Scan for the cell matching the given text and deliver its (x, y) coordinate at center. 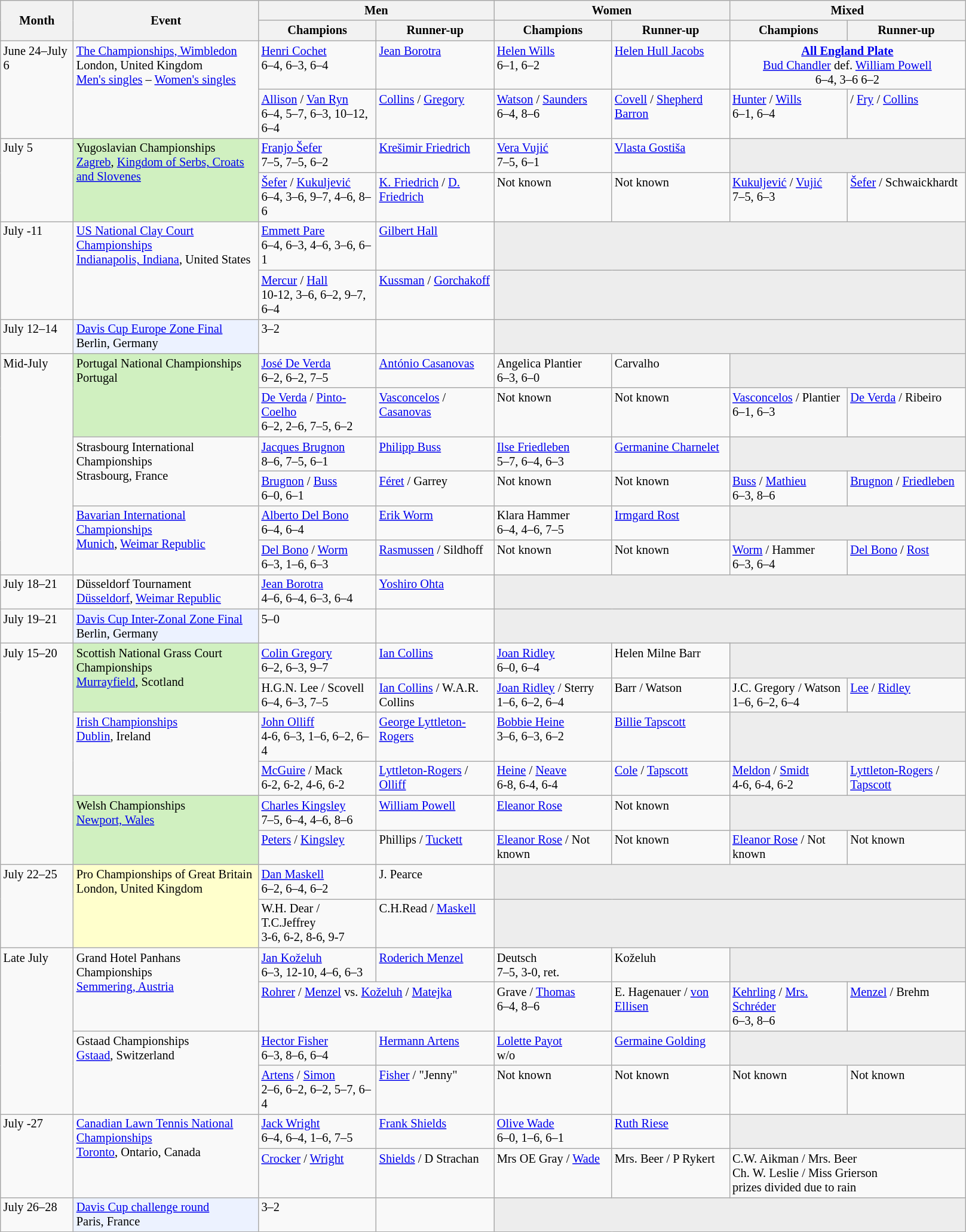
Irmgard Rost (670, 523)
Šefer / Kukuljević6–4, 3–6, 9–7, 4–6, 8–6 (318, 197)
Billie Tapscott (670, 737)
Portugal National Championships Portugal (166, 394)
Franjo Šefer7–5, 7–5, 6–2 (318, 155)
Eleanor Rose (553, 813)
Charles Kingsley7–5, 6–4, 4–6, 8–6 (318, 813)
July -27 (37, 1156)
Joan Ridley 6–0, 6–4 (553, 660)
The Championships, Wimbledon London, United KingdomMen's singles – Women's singles (166, 90)
K. Friedrich / D. Friedrich (435, 197)
Late July (37, 1031)
July 5 (37, 179)
All England Plate Bud Chandler def. William Powell 6–4, 3–6 6–2 (847, 65)
Jacques Brugnon8–6, 7–5, 6–1 (318, 454)
July 12–14 (37, 336)
J. Pearce (435, 881)
Ruth Riese (670, 1131)
De Verda / Pinto-Coelho6–2, 2–6, 7–5, 6–2 (318, 412)
Yugoslavian Championships Zagreb, Kingdom of Serbs, Croats and Slovenes (166, 179)
John Olliff4-6, 6–3, 1–6, 6–2, 6–4 (318, 737)
Davis Cup challenge roundParis, France (166, 1215)
Alberto Del Bono6–4, 6–4 (318, 523)
Erik Worm (435, 523)
Germaine Golding (670, 1048)
Jan Koželuh6–3, 12-10, 4–6, 6–3 (318, 965)
Philipp Buss (435, 454)
Vlasta Gostiša (670, 155)
Vasconcelos / Plantier6–1, 6–3 (789, 412)
Jean Borotra (435, 65)
Peters / Kingsley (318, 847)
Cole / Tapscott (670, 778)
Lyttleton-Rogers / Olliff (435, 778)
Month (37, 20)
H.G.N. Lee / Scovell 6–4, 6–3, 7–5 (318, 695)
Frank Shields (435, 1131)
Shields / D Strachan (435, 1173)
W.H. Dear / T.C.Jeffrey3-6, 6-2, 8-6, 9-7 (318, 923)
Lyttleton-Rogers / Tapscott (906, 778)
July 26–28 (37, 1215)
Brugnon / Buss 6–0, 6–1 (318, 488)
Féret / Garrey (435, 488)
Fisher / "Jenny" (435, 1090)
J.C. Gregory / Watson 1–6, 6–2, 6–4 (789, 695)
Jack Wright 6–4, 6–4, 1–6, 7–5 (318, 1131)
Klara Hammer6–4, 4–6, 7–5 (553, 523)
Hermann Artens (435, 1048)
Ian Collins / W.A.R. Collins (435, 695)
Düsseldorf TournamentDüsseldorf, Weimar Republic (166, 592)
Del Bono / Rost (906, 557)
Lee / Ridley (906, 695)
E. Hagenauer / von Ellisen (670, 1006)
Irish ChampionshipsDublin, Ireland (166, 754)
Davis Cup Europe Zone FinalBerlin, Germany (166, 336)
Artens / Simon2–6, 6–2, 6–2, 5–7, 6–4 (318, 1090)
António Casanovas (435, 370)
July 18–21 (37, 592)
Koželuh (670, 965)
Pro Championships of Great BritainLondon, United Kingdom (166, 906)
Jean Borotra 4–6, 6–4, 6–3, 6–4 (318, 592)
June 24–July 6 (37, 90)
José De Verda6–2, 6–2, 7–5 (318, 370)
George Lyttleton-Rogers (435, 737)
Helen Wills6–1, 6–2 (553, 65)
Helen Milne Barr (670, 660)
Watson / Saunders6–4, 8–6 (553, 114)
McGuire / Mack6-2, 6-2, 4-6, 6-2 (318, 778)
5–0 (318, 626)
Allison / Van Ryn6–4, 5–7, 6–3, 10–12, 6–4 (318, 114)
Del Bono / Worm 6–3, 1–6, 6–3 (318, 557)
Colin Gregory6–2, 6–3, 9–7 (318, 660)
Gilbert Hall (435, 246)
Buss / Mathieu6–3, 8–6 (789, 488)
Kussman / Gorchakoff (435, 295)
July -11 (37, 270)
Grand Hotel Panhans ChampionshipsSemmering, Austria (166, 989)
Grave / Thomas6–4, 8–6 (553, 1006)
Covell / Shepherd Barron (670, 114)
Joan Ridley / Sterry 1–6, 6–2, 6–4 (553, 695)
Menzel / Brehm (906, 1006)
Ian Collins (435, 660)
Dan Maskell6–2, 6–4, 6–2 (318, 881)
Women (612, 10)
Worm / Hammer6–3, 6–4 (789, 557)
Welsh ChampionshipsNewport, Wales (166, 829)
Olive Wade6–0, 1–6, 6–1 (553, 1131)
Angelica Plantier6–3, 6–0 (553, 370)
Lolette Payotw/o (553, 1048)
Henri Cochet 6–4, 6–3, 6–4 (318, 65)
Bavarian International ChampionshipsMunich, Weimar Republic (166, 540)
Barr / Watson (670, 695)
Roderich Menzel (435, 965)
Rasmussen / Sildhoff (435, 557)
Kukuljević / Vujić7–5, 6–3 (789, 197)
Mrs. Beer / P Rykert (670, 1173)
Scottish National Grass Court ChampionshipsMurrayfield, Scotland (166, 678)
Brugnon / Friedleben (906, 488)
Mercur / Hall10-12, 3–6, 6–2, 9–7, 6–4 (318, 295)
July 15–20 (37, 753)
/ Fry / Collins (906, 114)
Deutsch7–5, 3-0, ret. (553, 965)
Mid-July (37, 464)
Yoshiro Ohta (435, 592)
Germanine Charnelet (670, 454)
Mrs OE Gray / Wade (553, 1173)
Strasbourg International ChampionshipsStrasbourg, France (166, 471)
Meldon / Smidt 4-6, 6-4, 6-2 (789, 778)
Vera Vujić7–5, 6–1 (553, 155)
De Verda / Ribeiro (906, 412)
Hector Fisher6–3, 8–6, 6–4 (318, 1048)
Heine / Neave 6-8, 6-4, 6-4 (553, 778)
Helen Hull Jacobs (670, 65)
Davis Cup Inter-Zonal Zone FinalBerlin, Germany (166, 626)
Ilse Friedleben5–7, 6–4, 6–3 (553, 454)
Bobbie Heine3–6, 6–3, 6–2 (553, 737)
July 19–21 (37, 626)
July 22–25 (37, 906)
Carvalho (670, 370)
US National Clay Court Championships Indianapolis, Indiana, United States (166, 270)
Crocker / Wright (318, 1173)
Collins / Gregory (435, 114)
Mixed (847, 10)
William Powell (435, 813)
C.W. Aikman / Mrs. Beer Ch. W. Leslie / Miss Grierson prizes divided due to rain (847, 1173)
Vasconcelos / Casanovas (435, 412)
Event (166, 20)
C.H.Read / Maskell (435, 923)
Šefer / Schwaickhardt (906, 197)
Phillips / Tuckett (435, 847)
Canadian Lawn Tennis National ChampionshipsToronto, Ontario, Canada (166, 1156)
Hunter / Wills6–1, 6–4 (789, 114)
Kehrling / Mrs. Schréder6–3, 8–6 (789, 1006)
Krešimir Friedrich (435, 155)
Gstaad ChampionshipsGstaad, Switzerland (166, 1072)
Emmett Pare6–4, 6–3, 4–6, 3–6, 6–1 (318, 246)
Men (376, 10)
Rohrer / Menzel vs. Koželuh / Matejka (376, 1006)
